Pinpoint the cell where the given text exists, returning its [X, Y] midpoint coordinate. 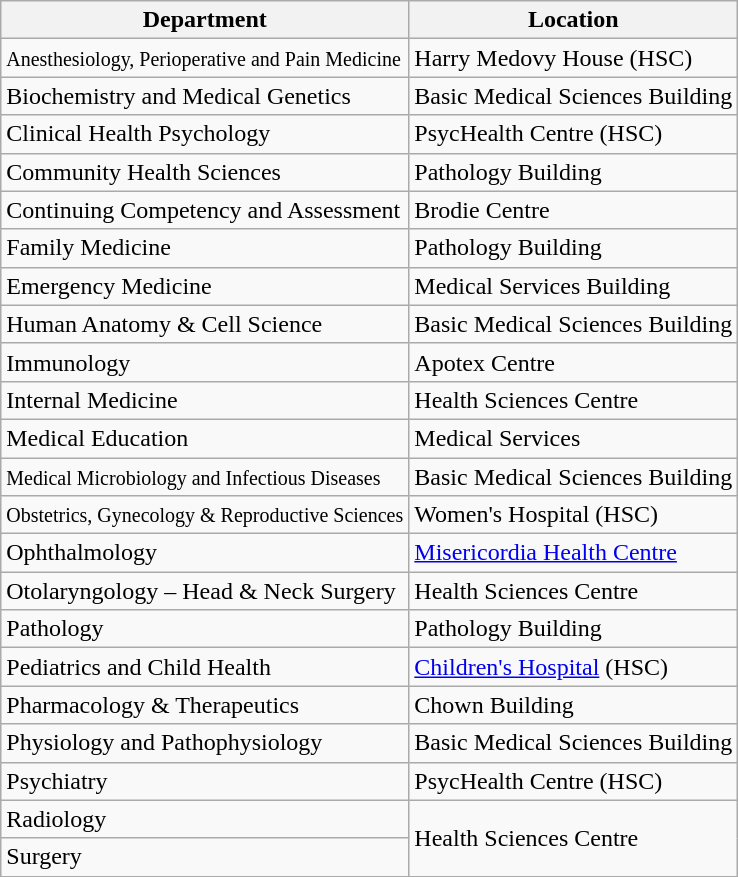
Department [205, 20]
Internal Medicine [205, 400]
Anesthesiology, Perioperative and Pain Medicine [205, 58]
Brodie Centre [574, 210]
Pediatrics and Child Health [205, 667]
Chown Building [574, 705]
Children's Hospital (HSC) [574, 667]
Harry Medovy House (HSC) [574, 58]
Pharmacology & Therapeutics [205, 705]
Physiology and Pathophysiology [205, 743]
Location [574, 20]
Misericordia Health Centre [574, 553]
Women's Hospital (HSC) [574, 515]
Ophthalmology [205, 553]
Psychiatry [205, 781]
Medical Education [205, 438]
Apotex Centre [574, 362]
Pathology [205, 629]
Continuing Competency and Assessment [205, 210]
Medical Services [574, 438]
Community Health Sciences [205, 172]
Biochemistry and Medical Genetics [205, 96]
Surgery [205, 857]
Immunology [205, 362]
Emergency Medicine [205, 286]
Medical Services Building [574, 286]
Otolaryngology – Head & Neck Surgery [205, 591]
Clinical Health Psychology [205, 134]
Family Medicine [205, 248]
Human Anatomy & Cell Science [205, 324]
Obstetrics, Gynecology & Reproductive Sciences [205, 515]
Radiology [205, 819]
Medical Microbiology and Infectious Diseases [205, 477]
